Search for the cell housing the specified text and yield its (X, Y) center coordinate. 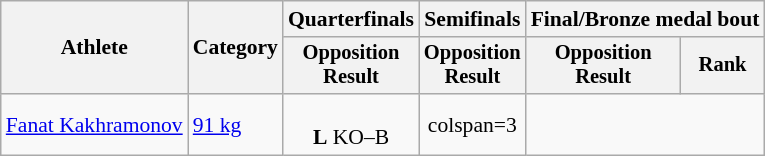
Category (236, 48)
L KO–B (351, 124)
Fanat Kakhramonov (94, 124)
Final/Bronze medal bout (646, 19)
colspan=3 (472, 124)
91 kg (236, 124)
Quarterfinals (351, 19)
Semifinals (472, 19)
Athlete (94, 48)
Rank (723, 66)
